Provide the [X, Y] coordinate of the cell's center where the given text is located.  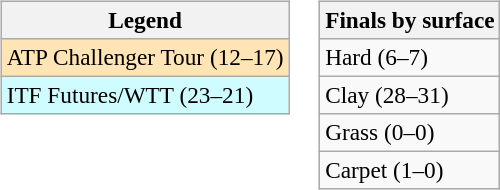
Legend [145, 20]
Grass (0–0) [410, 133]
ITF Futures/WTT (23–21) [145, 95]
ATP Challenger Tour (12–17) [145, 57]
Finals by surface [410, 20]
Clay (28–31) [410, 95]
Hard (6–7) [410, 57]
Carpet (1–0) [410, 171]
